Capture the cell that displays the provided text and extract its (X, Y) central coordinate. 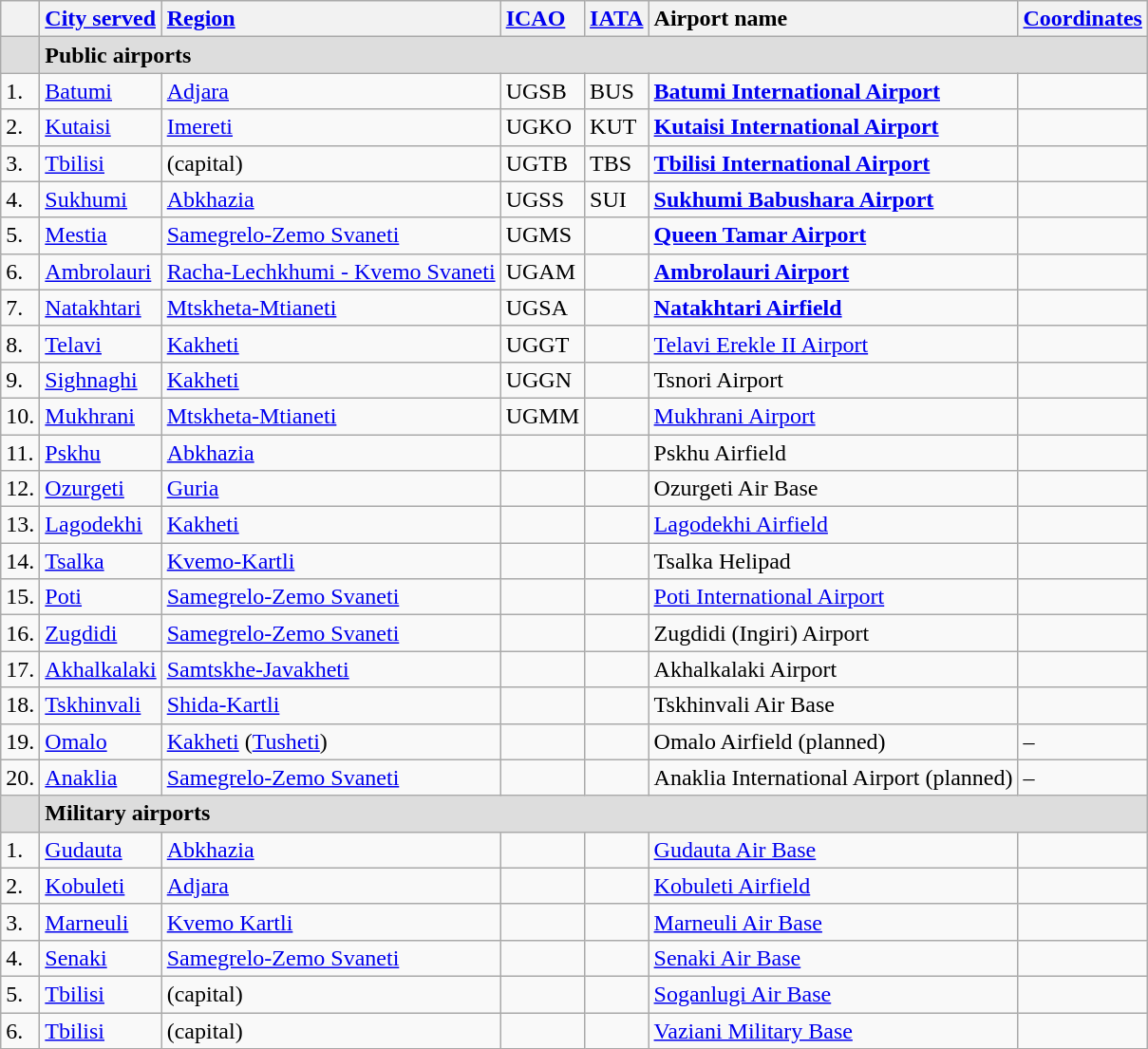
Telavi Erekle II Airport (834, 344)
Zugdidi (101, 633)
Mestia (101, 235)
17. (21, 669)
12. (21, 489)
UGGT (542, 344)
Ambrolauri Airport (834, 272)
Tsalka (101, 561)
20. (21, 777)
UGMS (542, 235)
Mukhrani Airport (834, 416)
Anaklia (101, 777)
UGSS (542, 199)
Natakhtari Airfield (834, 308)
Kobuleti Airfield (834, 886)
Ambrolauri (101, 272)
TBS (617, 163)
Gudauta Air Base (834, 850)
Tskhinvali (101, 705)
Akhalkalaki (101, 669)
Tbilisi International Airport (834, 163)
7. (21, 308)
Poti (101, 597)
Queen Tamar Airport (834, 235)
Natakhtari (101, 308)
UGSA (542, 308)
Tsalka Helipad (834, 561)
UGSB (542, 91)
UGGN (542, 380)
Mukhrani (101, 416)
Sukhumi (101, 199)
Tskhinvali Air Base (834, 705)
Kobuleti (101, 886)
Omalo (101, 741)
Anaklia International Airport (planned) (834, 777)
BUS (617, 91)
UGAM (542, 272)
Pskhu Airfield (834, 453)
SUI (617, 199)
19. (21, 741)
10. (21, 416)
Akhalkalaki Airport (834, 669)
Tsnori Airport (834, 380)
Senaki Air Base (834, 958)
Kakheti (Tusheti) (330, 741)
Kvemo-Kartli (330, 561)
Kvemo Kartli (330, 922)
11. (21, 453)
15. (21, 597)
UGKO (542, 127)
Marneuli (101, 922)
Sukhumi Babushara Airport (834, 199)
UGMM (542, 416)
Ozurgeti Air Base (834, 489)
Pskhu (101, 453)
Kutaisi (101, 127)
Poti International Airport (834, 597)
IATA (617, 19)
Shida-Kartli (330, 705)
Lagodekhi Airfield (834, 525)
UGTB (542, 163)
Batumi (101, 91)
Marneuli Air Base (834, 922)
ICAO (542, 19)
Military airports (594, 814)
Telavi (101, 344)
Batumi International Airport (834, 91)
Lagodekhi (101, 525)
Region (330, 19)
Ozurgeti (101, 489)
Omalo Airfield (planned) (834, 741)
Vaziani Military Base (834, 1030)
Zugdidi (Ingiri) Airport (834, 633)
Gudauta (101, 850)
Racha-Lechkhumi - Kvemo Svaneti (330, 272)
Imereti (330, 127)
18. (21, 705)
KUT (617, 127)
Guria (330, 489)
16. (21, 633)
Public airports (594, 55)
Samtskhe-Javakheti (330, 669)
Coordinates (1082, 19)
14. (21, 561)
Kutaisi International Airport (834, 127)
Soganlugi Air Base (834, 994)
Senaki (101, 958)
13. (21, 525)
9. (21, 380)
8. (21, 344)
City served (101, 19)
Airport name (834, 19)
Sighnaghi (101, 380)
